Locate the cell with the specified text and output its (x, y) center coordinate. 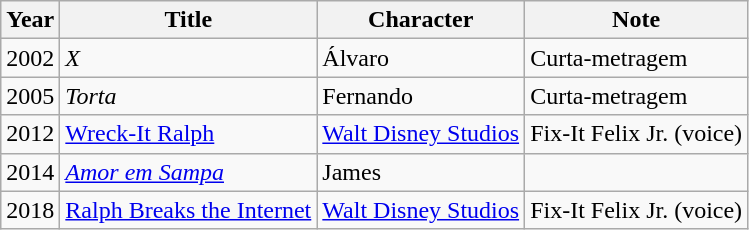
Year (30, 20)
Character (421, 20)
X (188, 58)
2018 (30, 210)
Torta (188, 96)
2005 (30, 96)
Álvaro (421, 58)
James (421, 172)
Title (188, 20)
Fernando (421, 96)
Amor em Sampa (188, 172)
Wreck-It Ralph (188, 134)
Ralph Breaks the Internet (188, 210)
2012 (30, 134)
Note (636, 20)
2002 (30, 58)
2014 (30, 172)
